Find where the given text appears and provide that cell's center as [x, y] coordinate. 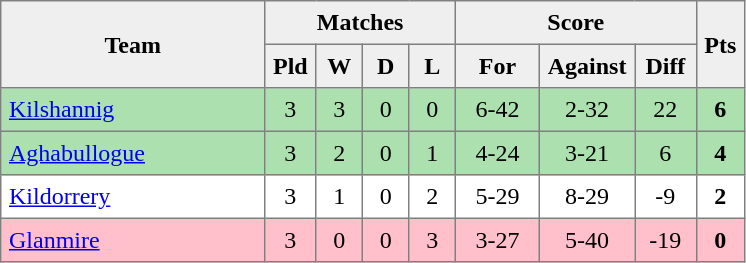
Score [576, 23]
8-29 [586, 197]
Kildorrery [133, 197]
Pts [720, 44]
2-32 [586, 110]
Glanmire [133, 240]
Aghabullogue [133, 153]
4-24 [497, 153]
Against [586, 66]
For [497, 66]
L [432, 66]
Pld [290, 66]
Kilshannig [133, 110]
22 [666, 110]
Team [133, 44]
-19 [666, 240]
W [339, 66]
3-27 [497, 240]
Matches [360, 23]
D [385, 66]
3-21 [586, 153]
4 [720, 153]
6-42 [497, 110]
-9 [666, 197]
5-40 [586, 240]
5-29 [497, 197]
Diff [666, 66]
